From the cell containing the given text, extract its center point as [x, y] coordinate. 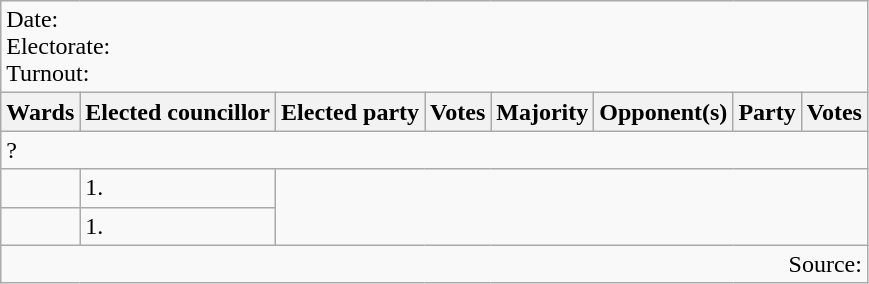
Elected councillor [178, 112]
Wards [40, 112]
Opponent(s) [664, 112]
Date: Electorate: Turnout: [434, 47]
Elected party [350, 112]
Majority [542, 112]
Source: [434, 264]
? [434, 150]
Party [767, 112]
